Pinpoint the cell where the given text exists, returning its (x, y) midpoint coordinate. 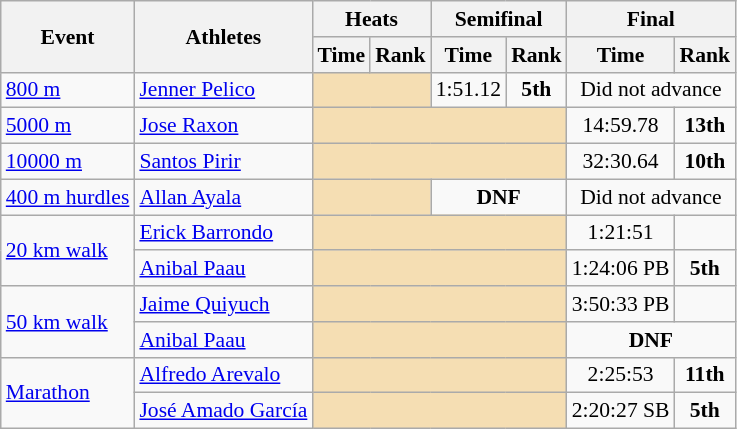
2:20:27 SB (621, 411)
Athletes (223, 36)
10th (706, 162)
3:50:33 PB (621, 304)
13th (706, 126)
Erick Barrondo (223, 233)
11th (706, 375)
Santos Pirir (223, 162)
2:25:53 (621, 375)
1:51.12 (468, 90)
20 km walk (68, 250)
Jenner Pelico (223, 90)
5000 m (68, 126)
10000 m (68, 162)
50 km walk (68, 322)
400 m hurdles (68, 197)
Event (68, 36)
1:24:06 PB (621, 269)
Semifinal (499, 19)
Jaime Quiyuch (223, 304)
Jose Raxon (223, 126)
Allan Ayala (223, 197)
Heats (371, 19)
1:21:51 (621, 233)
Alfredo Arevalo (223, 375)
32:30.64 (621, 162)
14:59.78 (621, 126)
Final (651, 19)
Marathon (68, 392)
800 m (68, 90)
José Amado García (223, 411)
